Scan for the cell matching the given text and deliver its (x, y) coordinate at center. 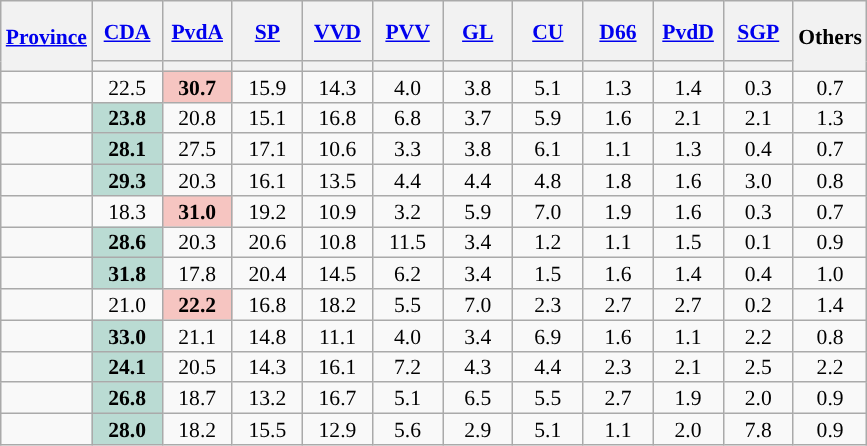
15.5 (267, 430)
10.9 (337, 212)
6.1 (548, 150)
1.2 (548, 242)
GL (478, 31)
28.1 (127, 150)
28.0 (127, 430)
6.8 (408, 118)
SGP (758, 31)
23.8 (127, 118)
1.0 (830, 274)
13.5 (337, 180)
2.9 (478, 430)
29.3 (127, 180)
24.1 (127, 366)
21.1 (197, 336)
19.2 (267, 212)
30.7 (197, 86)
16.7 (337, 398)
11.1 (337, 336)
21.0 (127, 304)
14.8 (267, 336)
5.6 (408, 430)
11.5 (408, 242)
Province (46, 36)
3.0 (758, 180)
0.1 (758, 242)
15.9 (267, 86)
14.5 (337, 274)
4.3 (478, 366)
2.5 (758, 366)
3.3 (408, 150)
Others (830, 36)
PvdD (688, 31)
CU (548, 31)
13.2 (267, 398)
18.3 (127, 212)
33.0 (127, 336)
CDA (127, 31)
28.6 (127, 242)
1.8 (618, 180)
3.7 (478, 118)
22.5 (127, 86)
VVD (337, 31)
20.5 (197, 366)
27.5 (197, 150)
6.9 (548, 336)
31.8 (127, 274)
10.8 (337, 242)
20.8 (197, 118)
PvdA (197, 31)
31.0 (197, 212)
7.8 (758, 430)
22.2 (197, 304)
15.1 (267, 118)
PVV (408, 31)
D66 (618, 31)
18.7 (197, 398)
6.2 (408, 274)
4.8 (548, 180)
17.8 (197, 274)
20.4 (267, 274)
10.6 (337, 150)
3.2 (408, 212)
6.5 (478, 398)
SP (267, 31)
20.6 (267, 242)
7.2 (408, 366)
17.1 (267, 150)
26.8 (127, 398)
0.2 (758, 304)
12.9 (337, 430)
